Find where the given text appears and provide that cell's center as (X, Y) coordinate. 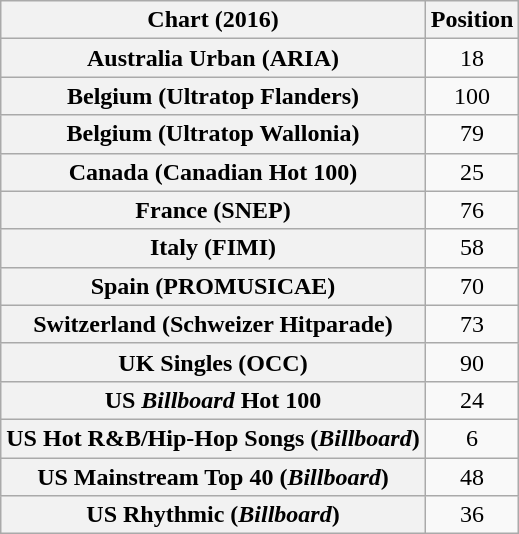
25 (472, 172)
79 (472, 134)
6 (472, 438)
US Hot R&B/Hip-Hop Songs (Billboard) (213, 438)
36 (472, 515)
US Billboard Hot 100 (213, 400)
UK Singles (OCC) (213, 362)
France (SNEP) (213, 210)
58 (472, 248)
Switzerland (Schweizer Hitparade) (213, 324)
48 (472, 477)
Spain (PROMUSICAE) (213, 286)
Belgium (Ultratop Flanders) (213, 96)
76 (472, 210)
73 (472, 324)
Position (472, 20)
Belgium (Ultratop Wallonia) (213, 134)
Australia Urban (ARIA) (213, 58)
24 (472, 400)
Chart (2016) (213, 20)
100 (472, 96)
70 (472, 286)
90 (472, 362)
18 (472, 58)
US Rhythmic (Billboard) (213, 515)
Canada (Canadian Hot 100) (213, 172)
US Mainstream Top 40 (Billboard) (213, 477)
Italy (FIMI) (213, 248)
